Capture the cell that displays the provided text and extract its [x, y] central coordinate. 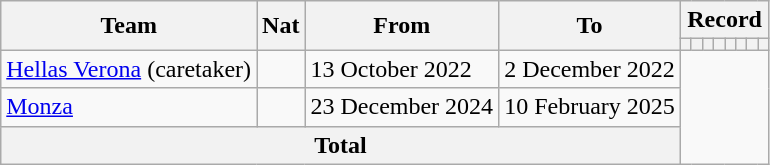
Record [724, 20]
13 October 2022 [402, 69]
From [402, 26]
10 February 2025 [590, 107]
23 December 2024 [402, 107]
Team [129, 26]
Monza [129, 107]
To [590, 26]
Total [341, 145]
Hellas Verona (caretaker) [129, 69]
Nat [281, 26]
2 December 2022 [590, 69]
